Pinpoint the cell where the given text exists, returning its (X, Y) midpoint coordinate. 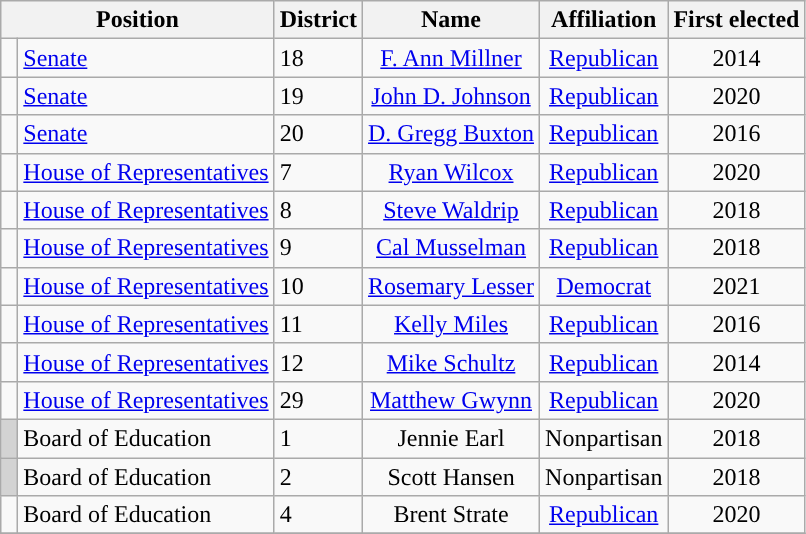
19 (318, 96)
20 (318, 134)
11 (318, 324)
Name (452, 20)
8 (318, 210)
18 (318, 58)
District (318, 20)
John D. Johnson (452, 96)
Ryan Wilcox (452, 172)
Affiliation (604, 20)
Steve Waldrip (452, 210)
Matthew Gwynn (452, 400)
Brent Strate (452, 515)
Cal Musselman (452, 248)
Scott Hansen (452, 477)
9 (318, 248)
29 (318, 400)
2 (318, 477)
D. Gregg Buxton (452, 134)
Mike Schultz (452, 362)
F. Ann Millner (452, 58)
Rosemary Lesser (452, 286)
2021 (736, 286)
Position (138, 20)
First elected (736, 20)
10 (318, 286)
12 (318, 362)
1 (318, 438)
Democrat (604, 286)
4 (318, 515)
7 (318, 172)
Kelly Miles (452, 324)
Jennie Earl (452, 438)
